Output the [x, y] coordinate of the center of the cell containing the given text.  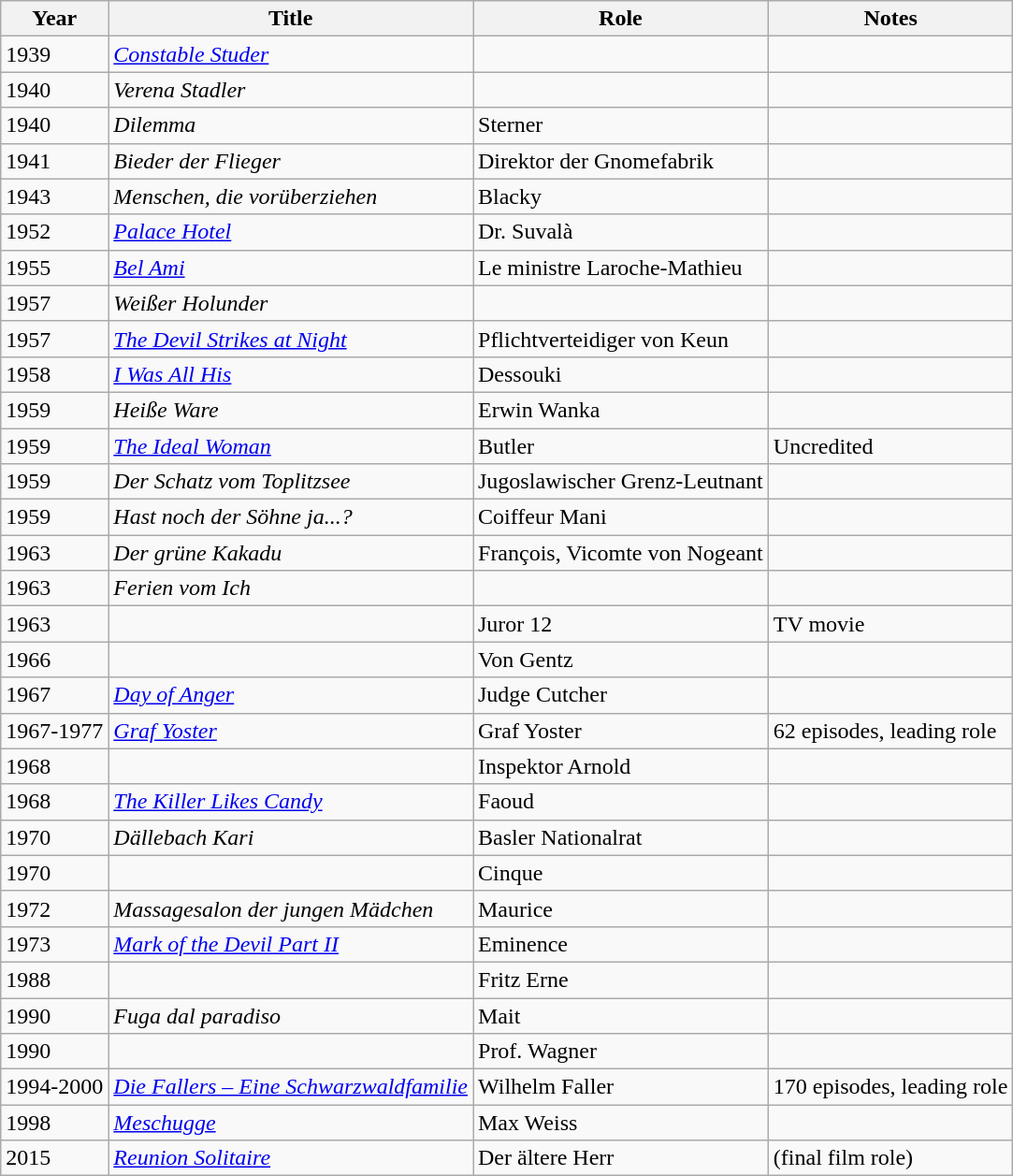
Uncredited [890, 446]
62 episodes, leading role [890, 731]
1988 [54, 980]
Mark of the Devil Part II [291, 944]
Dr. Suvalà [621, 232]
Faoud [621, 802]
Sterner [621, 125]
1939 [54, 54]
(final film role) [890, 1158]
1955 [54, 268]
Meschugge [291, 1123]
1998 [54, 1123]
The Devil Strikes at Night [291, 339]
Direktor der Gnomefabrik [621, 161]
1967 [54, 695]
Le ministre Laroche-Mathieu [621, 268]
Judge Cutcher [621, 695]
Bieder der Flieger [291, 161]
1952 [54, 232]
Role [621, 19]
Constable Studer [291, 54]
Pflichtverteidiger von Keun [621, 339]
TV movie [890, 624]
Der Schatz vom Toplitzsee [291, 482]
Day of Anger [291, 695]
Heiße Ware [291, 410]
Ferien vom Ich [291, 588]
Reunion Solitaire [291, 1158]
Bel Ami [291, 268]
Inspektor Arnold [621, 766]
Mait [621, 1015]
The Killer Likes Candy [291, 802]
Hast noch der Söhne ja...? [291, 517]
Erwin Wanka [621, 410]
Menschen, die vorüberziehen [291, 196]
Notes [890, 19]
Massagesalon der jungen Mädchen [291, 908]
François, Vicomte von Nogeant [621, 553]
1941 [54, 161]
Der grüne Kakadu [291, 553]
Basler Nationalrat [621, 837]
Verena Stadler [291, 90]
Eminence [621, 944]
1958 [54, 374]
Fritz Erne [621, 980]
Jugoslawischer Grenz-Leutnant [621, 482]
Dessouki [621, 374]
Juror 12 [621, 624]
Blacky [621, 196]
1966 [54, 660]
1967-1977 [54, 731]
The Ideal Woman [291, 446]
Coiffeur Mani [621, 517]
Wilhelm Faller [621, 1087]
Palace Hotel [291, 232]
Die Fallers – Eine Schwarzwaldfamilie [291, 1087]
Maurice [621, 908]
1972 [54, 908]
Butler [621, 446]
Dilemma [291, 125]
Der ältere Herr [621, 1158]
Year [54, 19]
Von Gentz [621, 660]
Dällebach Kari [291, 837]
1973 [54, 944]
Cinque [621, 873]
Prof. Wagner [621, 1052]
1943 [54, 196]
2015 [54, 1158]
Weißer Holunder [291, 303]
I Was All His [291, 374]
Fuga dal paradiso [291, 1015]
Max Weiss [621, 1123]
Title [291, 19]
1994-2000 [54, 1087]
170 episodes, leading role [890, 1087]
